Locate the cell with the specified text and output its (X, Y) center coordinate. 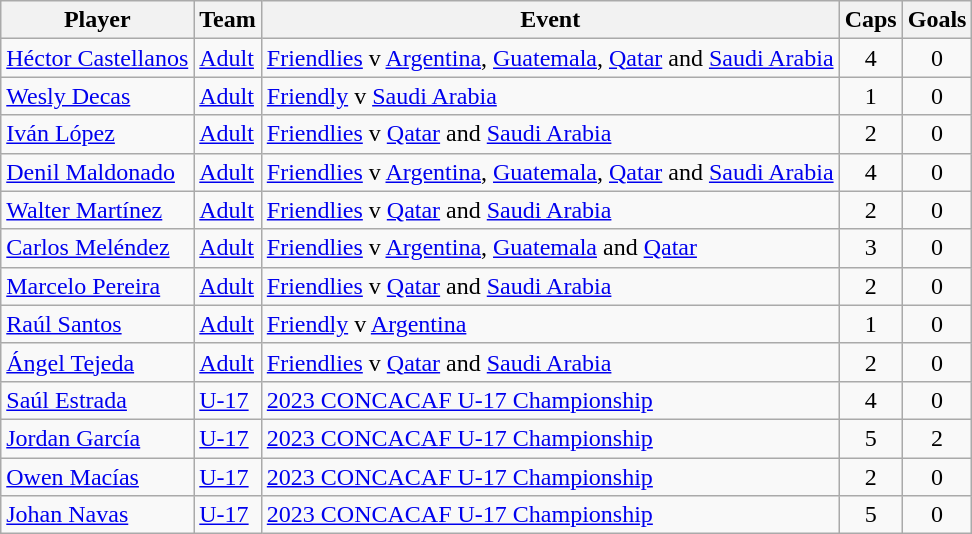
Player (98, 20)
Friendly v Argentina (550, 324)
Goals (937, 20)
Walter Martínez (98, 210)
Marcelo Pereira (98, 286)
Team (228, 20)
Saúl Estrada (98, 400)
Denil Maldonado (98, 172)
Carlos Meléndez (98, 248)
Iván López (98, 134)
Friendly v Saudi Arabia (550, 96)
Event (550, 20)
Jordan García (98, 438)
Wesly Decas (98, 96)
Owen Macías (98, 477)
3 (870, 248)
Héctor Castellanos (98, 58)
Raúl Santos (98, 324)
Friendlies v Argentina, Guatemala and Qatar (550, 248)
Caps (870, 20)
Ángel Tejeda (98, 362)
Johan Navas (98, 515)
